Find where the given text appears and provide that cell's center as [X, Y] coordinate. 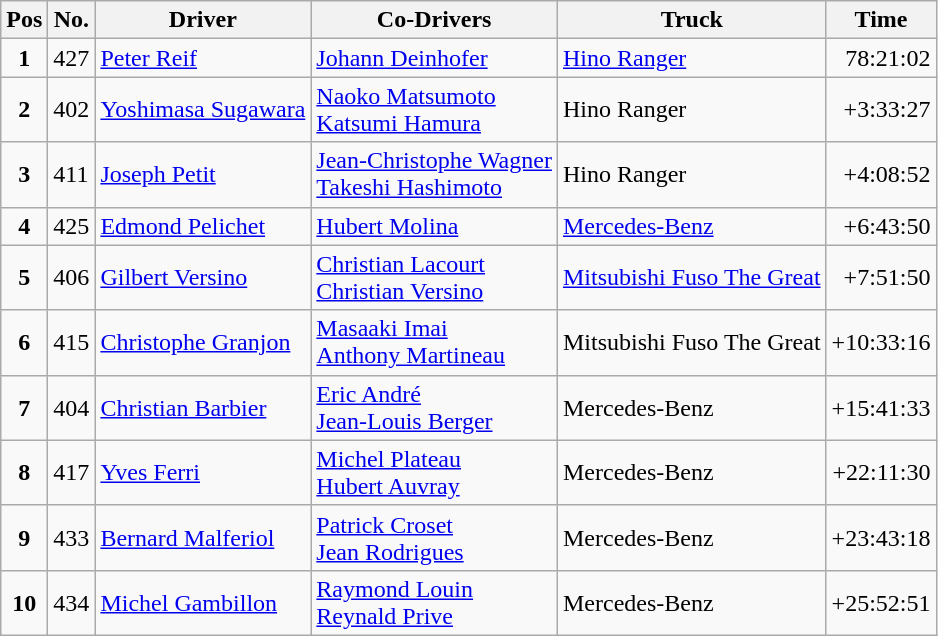
Patrick Croset Jean Rodrigues [434, 538]
Joseph Petit [203, 174]
Pos [24, 20]
+4:08:52 [881, 174]
+22:11:30 [881, 472]
411 [72, 174]
434 [72, 602]
Christophe Granjon [203, 342]
+3:33:27 [881, 110]
417 [72, 472]
425 [72, 226]
+25:52:51 [881, 602]
Christian Barbier [203, 408]
404 [72, 408]
Naoko Matsumoto Katsumi Hamura [434, 110]
Yves Ferri [203, 472]
Co-Drivers [434, 20]
Masaaki Imai Anthony Martineau [434, 342]
5 [24, 278]
3 [24, 174]
9 [24, 538]
427 [72, 58]
Edmond Pelichet [203, 226]
Peter Reif [203, 58]
2 [24, 110]
Time [881, 20]
+7:51:50 [881, 278]
Johann Deinhofer [434, 58]
Driver [203, 20]
+6:43:50 [881, 226]
415 [72, 342]
4 [24, 226]
Christian Lacourt Christian Versino [434, 278]
Gilbert Versino [203, 278]
402 [72, 110]
+23:43:18 [881, 538]
7 [24, 408]
No. [72, 20]
78:21:02 [881, 58]
Michel Gambillon [203, 602]
Jean-Christophe Wagner Takeshi Hashimoto [434, 174]
Michel Plateau Hubert Auvray [434, 472]
+10:33:16 [881, 342]
1 [24, 58]
406 [72, 278]
Raymond Louin Reynald Prive [434, 602]
+15:41:33 [881, 408]
8 [24, 472]
433 [72, 538]
6 [24, 342]
Hubert Molina [434, 226]
Bernard Malferiol [203, 538]
Eric André Jean-Louis Berger [434, 408]
Truck [692, 20]
Yoshimasa Sugawara [203, 110]
10 [24, 602]
